Determine the (x, y) coordinate at the center of the cell enclosing the given text.  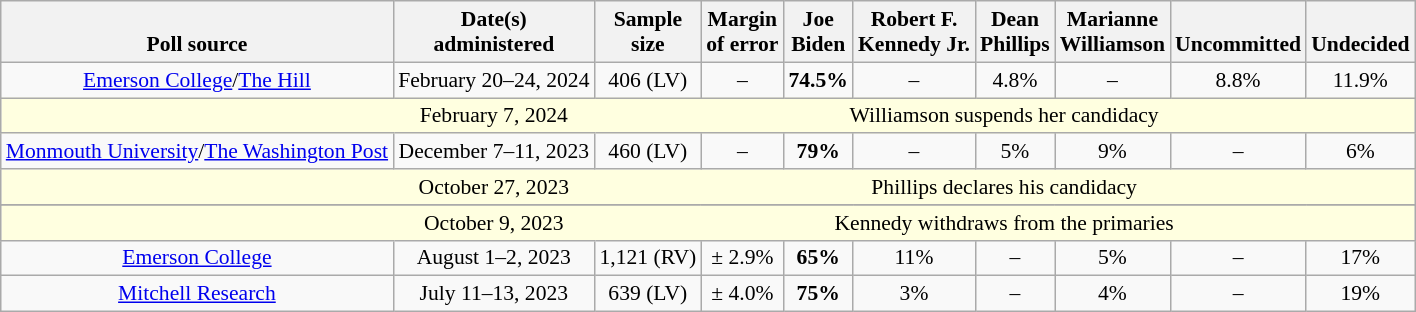
Emerson College/The Hill (197, 80)
Date(s)administered (494, 32)
July 11–13, 2023 (494, 294)
Uncommitted (1238, 32)
Samplesize (648, 32)
9% (1112, 152)
74.5% (818, 80)
406 (LV) (648, 80)
October 9, 2023 (494, 223)
December 7–11, 2023 (494, 152)
17% (1360, 258)
639 (LV) (648, 294)
1,121 (RV) (648, 258)
8.8% (1238, 80)
65% (818, 258)
11.9% (1360, 80)
Kennedy withdraws from the primaries (1004, 223)
79% (818, 152)
MarianneWilliamson (1112, 32)
Mitchell Research (197, 294)
October 27, 2023 (494, 187)
DeanPhillips (1015, 32)
± 2.9% (742, 258)
February 20–24, 2024 (494, 80)
Monmouth University/The Washington Post (197, 152)
Emerson College (197, 258)
Undecided (1360, 32)
± 4.0% (742, 294)
Poll source (197, 32)
19% (1360, 294)
75% (818, 294)
4.8% (1015, 80)
August 1–2, 2023 (494, 258)
JoeBiden (818, 32)
Robert F.Kennedy Jr. (914, 32)
460 (LV) (648, 152)
4% (1112, 294)
3% (914, 294)
Williamson suspends her candidacy (1004, 116)
February 7, 2024 (494, 116)
Phillips declares his candidacy (1004, 187)
Marginof error (742, 32)
6% (1360, 152)
11% (914, 258)
